For the text-containing cell, return its midpoint in (X, Y) coordinate format. 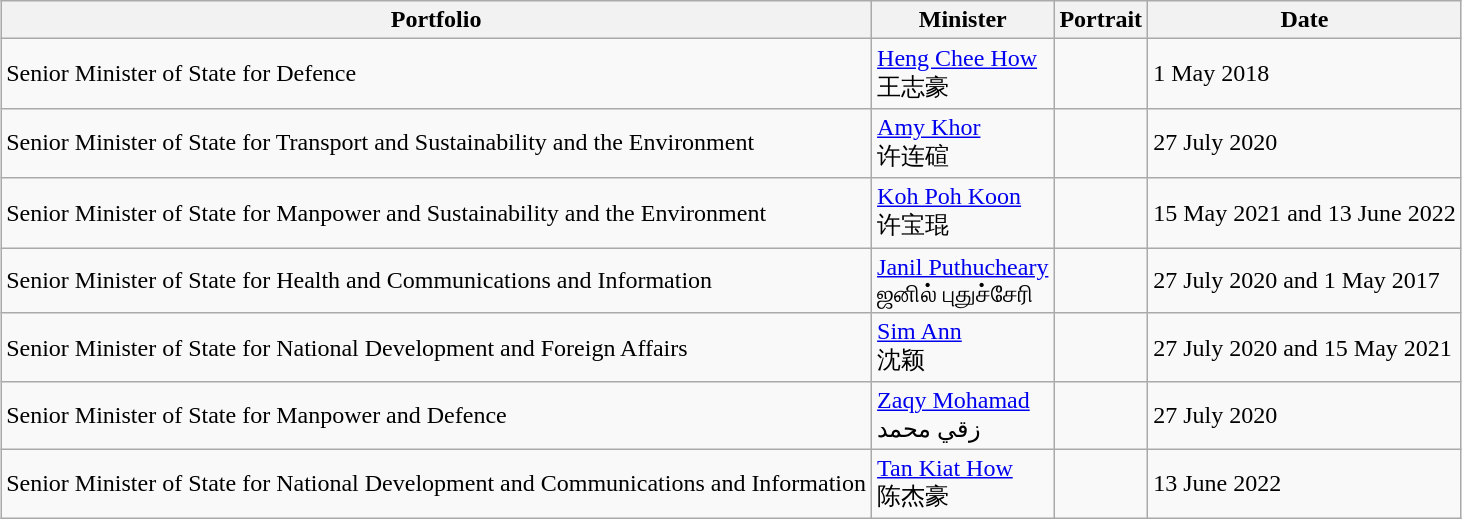
Senior Minister of State for Manpower and Defence (436, 416)
13 June 2022 (1305, 484)
Heng Chee How 王志豪 (963, 74)
Tan Kiat How 陈杰豪 (963, 484)
Amy Khor 许连碹 (963, 143)
27 July 2020 and 1 May 2017 (1305, 280)
Senior Minister of State for National Development and Foreign Affairs (436, 348)
Senior Minister of State for Transport and Sustainability and the Environment (436, 143)
Portrait (1101, 20)
Senior Minister of State for Health and Communications and Information (436, 280)
15 May 2021 and 13 June 2022 (1305, 213)
Zaqy Mohamad زقي محمد (963, 416)
Senior Minister of State for National Development and Communications and Information (436, 484)
Koh Poh Koon 许宝琨 (963, 213)
Sim Ann 沈颖 (963, 348)
Janil Puthucheary ஜனில் புதுச்சேரி (963, 280)
Minister (963, 20)
1 May 2018 (1305, 74)
Senior Minister of State for Defence (436, 74)
Portfolio (436, 20)
Senior Minister of State for Manpower and Sustainability and the Environment (436, 213)
Date (1305, 20)
27 July 2020 and 15 May 2021 (1305, 348)
